Find where the given text appears and provide that cell's center as (x, y) coordinate. 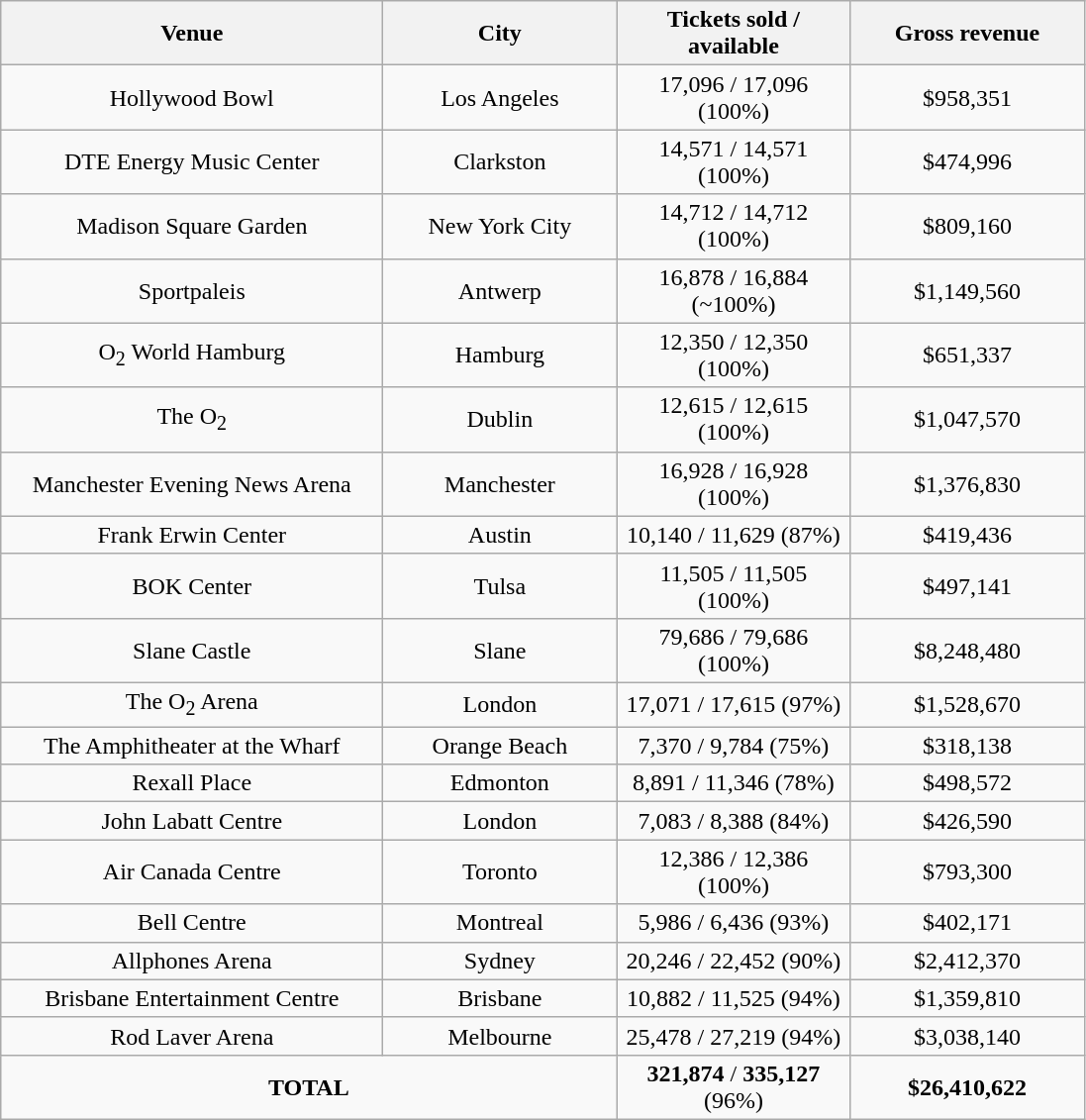
City (500, 34)
Rod Laver Arena (192, 1036)
New York City (500, 226)
$1,149,560 (967, 291)
20,246 / 22,452 (90%) (734, 961)
Tulsa (500, 586)
Frank Erwin Center (192, 535)
$1,359,810 (967, 998)
$793,300 (967, 871)
$809,160 (967, 226)
$2,412,370 (967, 961)
14,571 / 14,571 (100%) (734, 162)
Austin (500, 535)
321,874 / 335,127 (96%) (734, 1087)
Allphones Arena (192, 961)
Orange Beach (500, 746)
$1,047,570 (967, 420)
Edmonton (500, 783)
$498,572 (967, 783)
17,096 / 17,096 (100%) (734, 97)
Slane Castle (192, 650)
Bell Centre (192, 923)
14,712 / 14,712 (100%) (734, 226)
$497,141 (967, 586)
7,083 / 8,388 (84%) (734, 821)
$318,138 (967, 746)
Melbourne (500, 1036)
Madison Square Garden (192, 226)
17,071 / 17,615 (97%) (734, 704)
$419,436 (967, 535)
Sydney (500, 961)
Brisbane (500, 998)
$474,996 (967, 162)
$3,038,140 (967, 1036)
Tickets sold / available (734, 34)
Hamburg (500, 355)
The O2 Arena (192, 704)
$958,351 (967, 97)
The O2 (192, 420)
10,882 / 11,525 (94%) (734, 998)
Slane (500, 650)
7,370 / 9,784 (75%) (734, 746)
Rexall Place (192, 783)
Manchester (500, 483)
DTE Energy Music Center (192, 162)
BOK Center (192, 586)
11,505 / 11,505 (100%) (734, 586)
$8,248,480 (967, 650)
Gross revenue (967, 34)
Dublin (500, 420)
Brisbane Entertainment Centre (192, 998)
John Labatt Centre (192, 821)
12,350 / 12,350 (100%) (734, 355)
Antwerp (500, 291)
$402,171 (967, 923)
Venue (192, 34)
O2 World Hamburg (192, 355)
12,386 / 12,386 (100%) (734, 871)
5,986 / 6,436 (93%) (734, 923)
16,928 / 16,928 (100%) (734, 483)
Air Canada Centre (192, 871)
8,891 / 11,346 (78%) (734, 783)
16,878 / 16,884 (~100%) (734, 291)
Manchester Evening News Arena (192, 483)
$26,410,622 (967, 1087)
Toronto (500, 871)
Clarkston (500, 162)
The Amphitheater at the Wharf (192, 746)
TOTAL (309, 1087)
$1,376,830 (967, 483)
$426,590 (967, 821)
$651,337 (967, 355)
79,686 / 79,686 (100%) (734, 650)
Sportpaleis (192, 291)
$1,528,670 (967, 704)
10,140 / 11,629 (87%) (734, 535)
Montreal (500, 923)
Los Angeles (500, 97)
12,615 / 12,615 (100%) (734, 420)
Hollywood Bowl (192, 97)
25,478 / 27,219 (94%) (734, 1036)
